Extract the (X, Y) coordinate from the center of the cell holding the provided text.  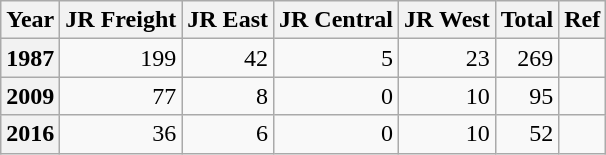
42 (228, 58)
Total (527, 20)
JR Central (336, 20)
5 (336, 58)
95 (527, 96)
2016 (30, 134)
8 (228, 96)
JR Freight (121, 20)
JR East (228, 20)
JR West (448, 20)
269 (527, 58)
36 (121, 134)
77 (121, 96)
6 (228, 134)
Year (30, 20)
23 (448, 58)
2009 (30, 96)
Ref (582, 20)
199 (121, 58)
52 (527, 134)
1987 (30, 58)
